For the text-containing cell, return its midpoint in (X, Y) coordinate format. 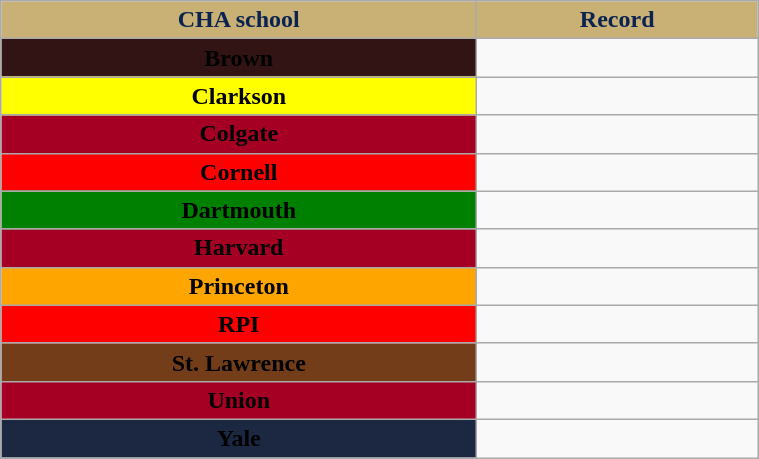
Dartmouth (239, 210)
Colgate (239, 134)
Princeton (239, 286)
Record (618, 20)
CHA school (239, 20)
Harvard (239, 248)
Cornell (239, 172)
Clarkson (239, 96)
St. Lawrence (239, 362)
Union (239, 400)
RPI (239, 324)
Yale (239, 438)
Brown (239, 58)
